Extract the [X, Y] coordinate from the center of the cell holding the provided text.  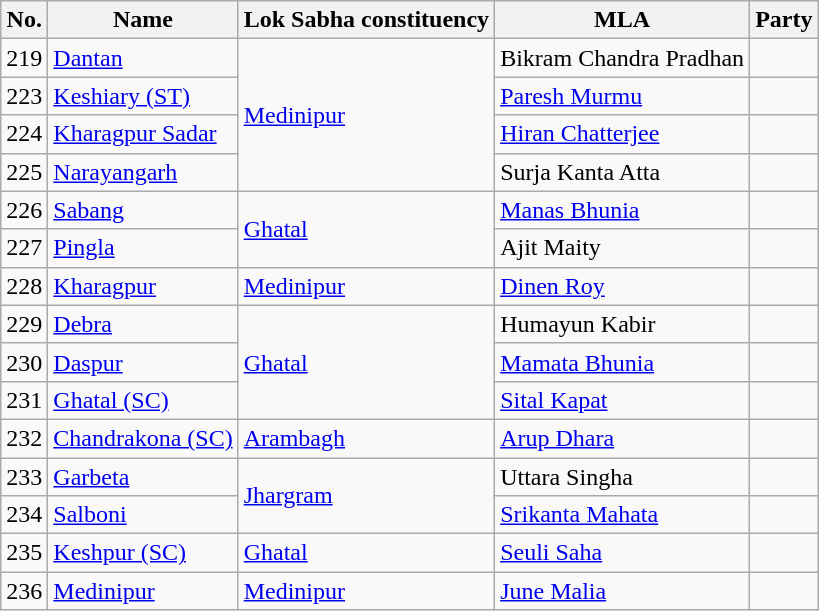
Name [143, 20]
Salboni [143, 515]
Keshpur (SC) [143, 553]
224 [24, 134]
Sabang [143, 210]
Party [784, 20]
236 [24, 591]
Debra [143, 324]
Arup Dhara [622, 438]
Paresh Murmu [622, 96]
Manas Bhunia [622, 210]
227 [24, 248]
233 [24, 477]
Keshiary (ST) [143, 96]
231 [24, 400]
Mamata Bhunia [622, 362]
226 [24, 210]
Dantan [143, 58]
Uttara Singha [622, 477]
230 [24, 362]
219 [24, 58]
Sital Kapat [622, 400]
MLA [622, 20]
Garbeta [143, 477]
223 [24, 96]
Jhargram [366, 496]
Bikram Chandra Pradhan [622, 58]
No. [24, 20]
229 [24, 324]
Seuli Saha [622, 553]
232 [24, 438]
225 [24, 172]
Ajit Maity [622, 248]
Humayun Kabir [622, 324]
Lok Sabha constituency [366, 20]
Surja Kanta Atta [622, 172]
June Malia [622, 591]
Ghatal (SC) [143, 400]
228 [24, 286]
235 [24, 553]
Chandrakona (SC) [143, 438]
Hiran Chatterjee [622, 134]
Dinen Roy [622, 286]
Narayangarh [143, 172]
234 [24, 515]
Pingla [143, 248]
Arambagh [366, 438]
Kharagpur Sadar [143, 134]
Daspur [143, 362]
Srikanta Mahata [622, 515]
Kharagpur [143, 286]
